Determine the [X, Y] coordinate at the center of the cell enclosing the given text.  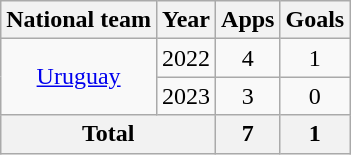
Total [108, 134]
4 [248, 58]
Apps [248, 20]
Goals [315, 20]
3 [248, 96]
National team [79, 20]
2023 [186, 96]
7 [248, 134]
0 [315, 96]
Year [186, 20]
2022 [186, 58]
Uruguay [79, 77]
